Return (x, y) of the center of cell containing provided text 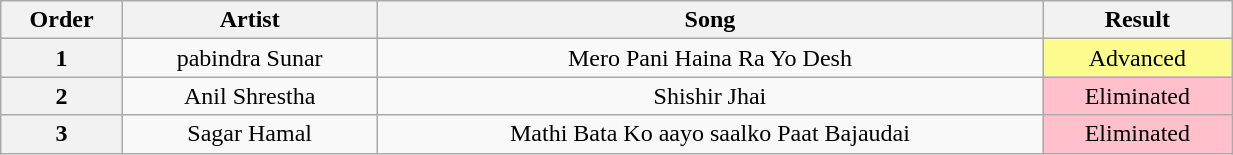
Advanced (1138, 58)
Mathi Bata Ko aayo saalko Paat Bajaudai (710, 134)
Mero Pani Haina Ra Yo Desh (710, 58)
1 (62, 58)
Sagar Hamal (250, 134)
pabindra Sunar (250, 58)
Artist (250, 20)
Song (710, 20)
Shishir Jhai (710, 96)
Order (62, 20)
3 (62, 134)
Anil Shrestha (250, 96)
Result (1138, 20)
2 (62, 96)
